For the text-containing cell, return its midpoint in (X, Y) coordinate format. 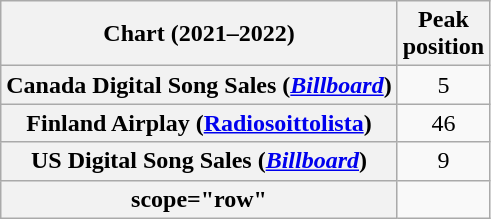
5 (443, 85)
Peakposition (443, 34)
Chart (2021–2022) (199, 34)
Canada Digital Song Sales (Billboard) (199, 85)
US Digital Song Sales (Billboard) (199, 161)
Finland Airplay (Radiosoittolista) (199, 123)
scope="row" (199, 199)
9 (443, 161)
46 (443, 123)
